Find where the given text appears and provide that cell's center as (x, y) coordinate. 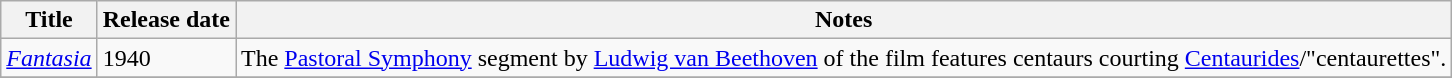
Release date (166, 20)
Fantasia (49, 58)
The Pastoral Symphony segment by Ludwig van Beethoven of the film features centaurs courting Centaurides/"centaurettes". (844, 58)
1940 (166, 58)
Title (49, 20)
Notes (844, 20)
